Identify which cell holds the provided text, then report its (x, y) central coordinate. 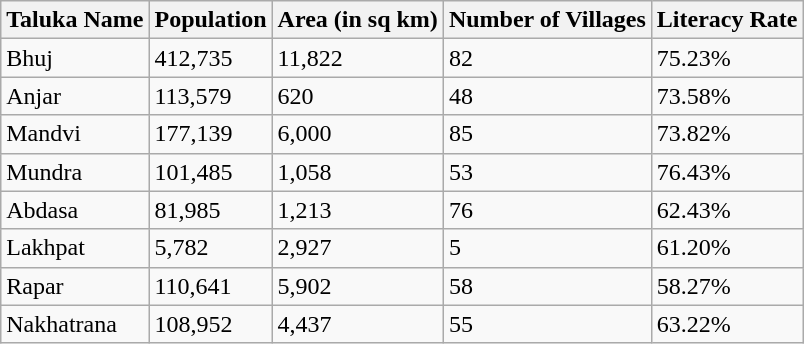
73.82% (727, 134)
Nakhatrana (75, 324)
Lakhpat (75, 248)
82 (547, 58)
73.58% (727, 96)
5 (547, 248)
Bhuj (75, 58)
Mandvi (75, 134)
Literacy Rate (727, 20)
58 (547, 286)
58.27% (727, 286)
Anjar (75, 96)
Mundra (75, 172)
6,000 (358, 134)
620 (358, 96)
Area (in sq km) (358, 20)
412,735 (210, 58)
Taluka Name (75, 20)
76.43% (727, 172)
1,058 (358, 172)
Population (210, 20)
55 (547, 324)
108,952 (210, 324)
2,927 (358, 248)
85 (547, 134)
11,822 (358, 58)
5,782 (210, 248)
48 (547, 96)
5,902 (358, 286)
Number of Villages (547, 20)
4,437 (358, 324)
Rapar (75, 286)
81,985 (210, 210)
53 (547, 172)
62.43% (727, 210)
113,579 (210, 96)
76 (547, 210)
61.20% (727, 248)
Abdasa (75, 210)
63.22% (727, 324)
75.23% (727, 58)
177,139 (210, 134)
110,641 (210, 286)
101,485 (210, 172)
1,213 (358, 210)
